Find where the given text appears and provide that cell's center as [x, y] coordinate. 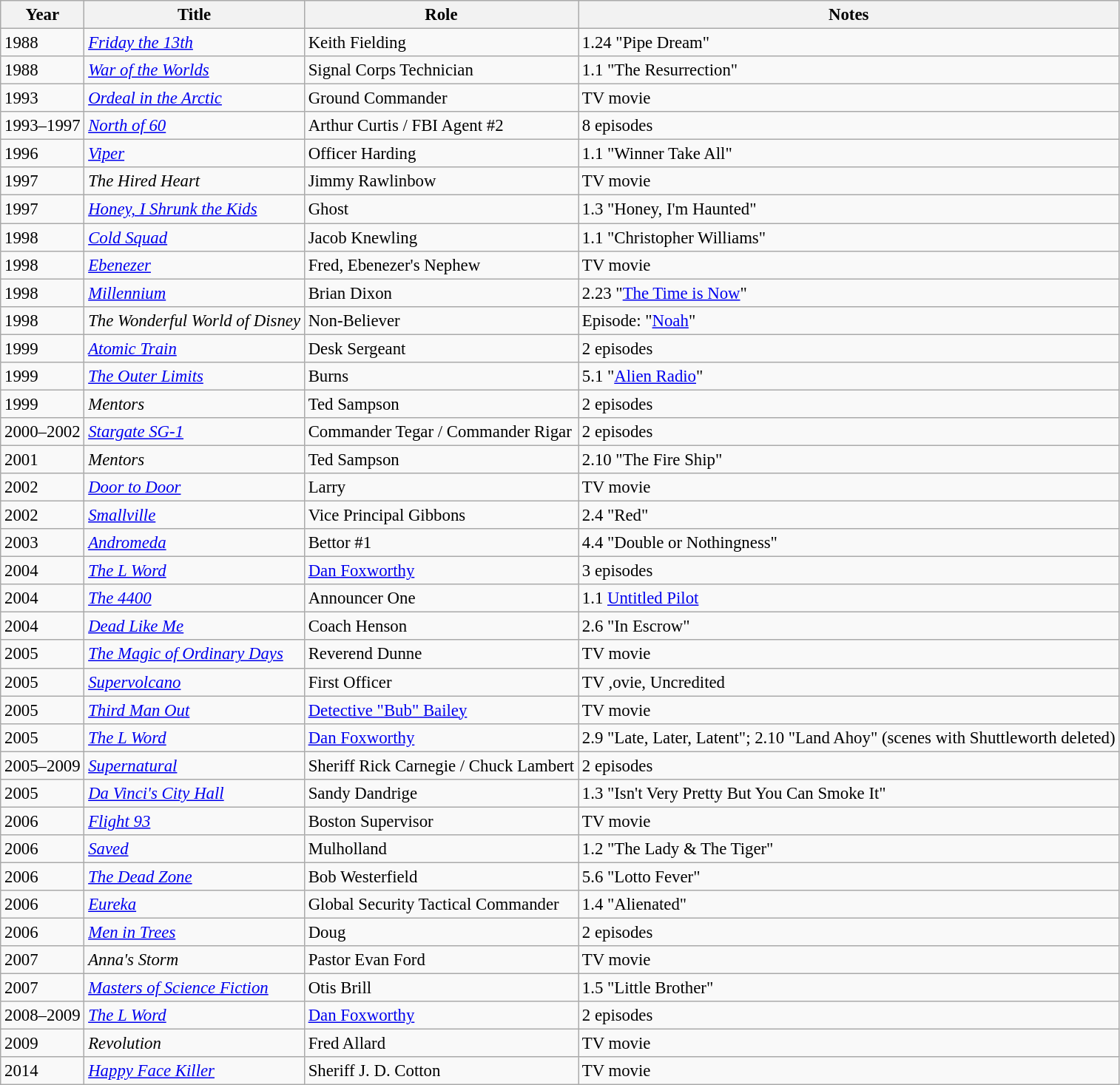
2.6 "In Escrow" [849, 626]
1.1 Untitled Pilot [849, 598]
Pastor Evan Ford [441, 960]
Third Man Out [194, 710]
Smallville [194, 516]
2001 [43, 459]
Desk Sergeant [441, 348]
Saved [194, 849]
Stargate SG-1 [194, 432]
1.1 "The Resurrection" [849, 70]
The 4400 [194, 598]
Bettor #1 [441, 543]
Vice Principal Gibbons [441, 516]
Dead Like Me [194, 626]
Keith Fielding [441, 43]
1.2 "The Lady & The Tiger" [849, 849]
The Dead Zone [194, 876]
Officer Harding [441, 154]
1.3 "Isn't Very Pretty But You Can Smoke It" [849, 794]
Sandy Dandrige [441, 794]
Anna's Storm [194, 960]
Announcer One [441, 598]
5.6 "Lotto Fever" [849, 876]
Ground Commander [441, 98]
Honey, I Shrunk the Kids [194, 209]
War of the Worlds [194, 70]
2008–2009 [43, 1015]
Flight 93 [194, 821]
Friday the 13th [194, 43]
Jacob Knewling [441, 237]
1.3 "Honey, I'm Haunted" [849, 209]
Atomic Train [194, 348]
First Officer [441, 682]
Masters of Science Fiction [194, 988]
Commander Tegar / Commander Rigar [441, 432]
Reverend Dunne [441, 655]
Fred, Ebenezer's Nephew [441, 265]
2.4 "Red" [849, 516]
Signal Corps Technician [441, 70]
1996 [43, 154]
The Hired Heart [194, 181]
1.1 "Winner Take All" [849, 154]
Notes [849, 15]
2.10 "The Fire Ship" [849, 459]
TV ,ovie, Uncredited [849, 682]
Episode: "Noah" [849, 320]
2005–2009 [43, 765]
Supervolcano [194, 682]
Men in Trees [194, 933]
Non-Believer [441, 320]
3 episodes [849, 571]
North of 60 [194, 126]
1.5 "Little Brother" [849, 988]
2003 [43, 543]
2.9 "Late, Later, Latent"; 2.10 "Land Ahoy" (scenes with Shuttleworth deleted) [849, 737]
Ghost [441, 209]
Boston Supervisor [441, 821]
Jimmy Rawlinbow [441, 181]
Title [194, 15]
Millennium [194, 293]
4.4 "Double or Nothingness" [849, 543]
Da Vinci's City Hall [194, 794]
Global Security Tactical Commander [441, 905]
1993 [43, 98]
Year [43, 15]
1.4 "Alienated" [849, 905]
Burns [441, 376]
Doug [441, 933]
Eureka [194, 905]
Role [441, 15]
8 episodes [849, 126]
Cold Squad [194, 237]
Bob Westerfield [441, 876]
Coach Henson [441, 626]
Ordeal in the Arctic [194, 98]
The Magic of Ordinary Days [194, 655]
Viper [194, 154]
2009 [43, 1044]
1.24 "Pipe Dream" [849, 43]
Brian Dixon [441, 293]
Arthur Curtis / FBI Agent #2 [441, 126]
Supernatural [194, 765]
2000–2002 [43, 432]
1.1 "Christopher Williams" [849, 237]
1993–1997 [43, 126]
Ebenezer [194, 265]
Larry [441, 487]
Mulholland [441, 849]
Revolution [194, 1044]
Otis Brill [441, 988]
The Outer Limits [194, 376]
5.1 "Alien Radio" [849, 376]
Sheriff Rick Carnegie / Chuck Lambert [441, 765]
The Wonderful World of Disney [194, 320]
Fred Allard [441, 1044]
Detective "Bub" Bailey [441, 710]
Andromeda [194, 543]
Door to Door [194, 487]
2.23 "The Time is Now" [849, 293]
